Identify which cell holds the provided text, then report its (X, Y) central coordinate. 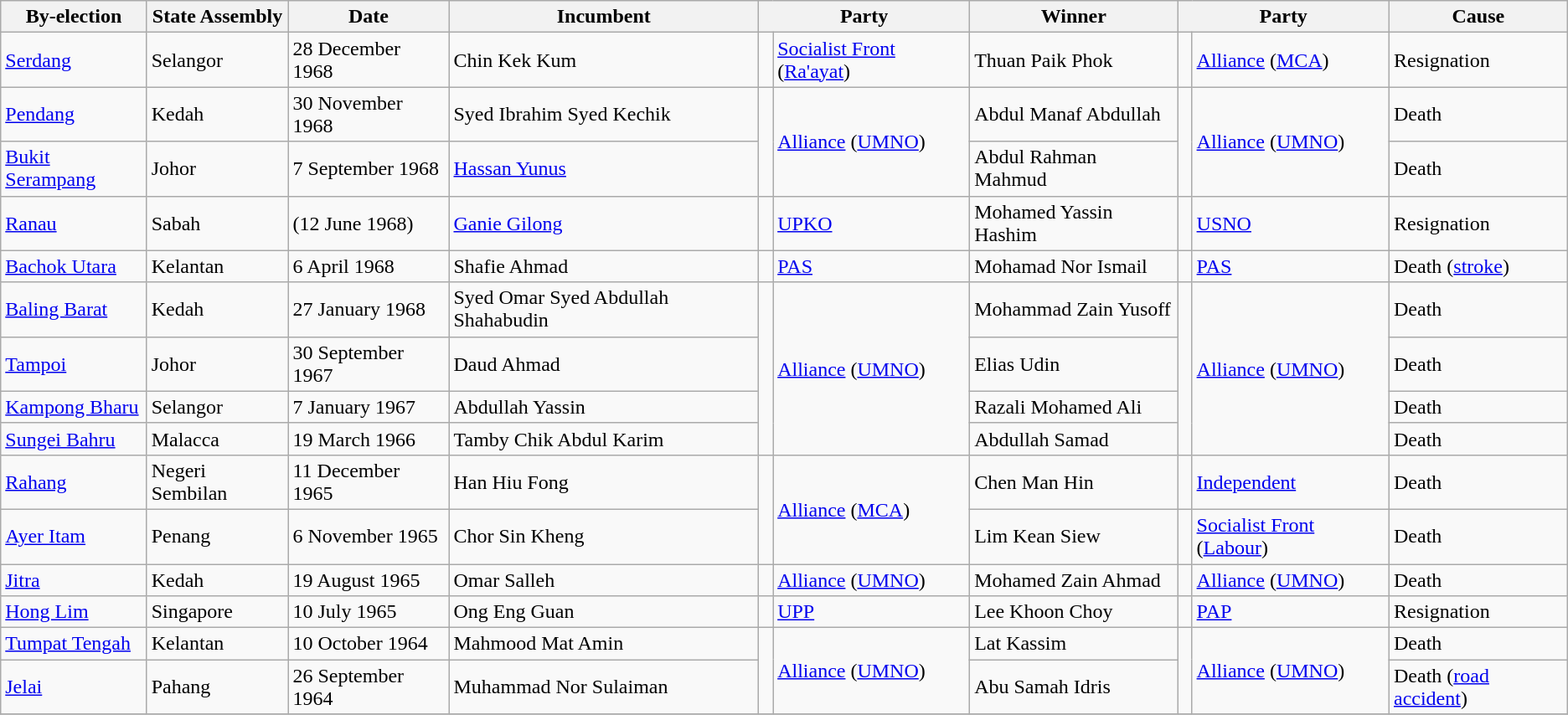
Incumbent (604, 17)
UPP (871, 612)
28 December 1968 (369, 60)
UPKO (871, 223)
USNO (1290, 223)
Abdullah Yassin (604, 407)
Daud Ahmad (604, 363)
Chin Kek Kum (604, 60)
Socialist Front (Labour) (1290, 536)
Hong Lim (74, 612)
Jitra (74, 580)
Death (stroke) (1478, 266)
Lee Khoon Choy (1074, 612)
Death (road accident) (1478, 687)
30 September 1967 (369, 363)
Ayer Itam (74, 536)
Penang (218, 536)
Chor Sin Kheng (604, 536)
Lat Kassim (1074, 644)
Omar Salleh (604, 580)
Sabah (218, 223)
Independent (1290, 482)
Syed Ibrahim Syed Kechik (604, 114)
Abu Samah Idris (1074, 687)
Mohamad Nor Ismail (1074, 266)
Pahang (218, 687)
Muhammad Nor Sulaiman (604, 687)
Shafie Ahmad (604, 266)
Tamby Chik Abdul Karim (604, 439)
State Assembly (218, 17)
Winner (1074, 17)
(12 June 1968) (369, 223)
Mohamed Zain Ahmad (1074, 580)
7 January 1967 (369, 407)
Baling Barat (74, 310)
By-election (74, 17)
27 January 1968 (369, 310)
Mahmood Mat Amin (604, 644)
26 September 1964 (369, 687)
Syed Omar Syed Abdullah Shahabudin (604, 310)
11 December 1965 (369, 482)
Singapore (218, 612)
Pendang (74, 114)
7 September 1968 (369, 169)
Malacca (218, 439)
Socialist Front (Ra'ayat) (871, 60)
Cause (1478, 17)
Thuan Paik Phok (1074, 60)
Mohammad Zain Yusoff (1074, 310)
Abdullah Samad (1074, 439)
Bukit Serampang (74, 169)
Abdul Manaf Abdullah (1074, 114)
Rahang (74, 482)
Tampoi (74, 363)
19 March 1966 (369, 439)
6 April 1968 (369, 266)
Serdang (74, 60)
Mohamed Yassin Hashim (1074, 223)
6 November 1965 (369, 536)
Date (369, 17)
Sungei Bahru (74, 439)
Negeri Sembilan (218, 482)
Han Hiu Fong (604, 482)
Ong Eng Guan (604, 612)
Chen Man Hin (1074, 482)
Elias Udin (1074, 363)
PAP (1290, 612)
10 October 1964 (369, 644)
Bachok Utara (74, 266)
Razali Mohamed Ali (1074, 407)
10 July 1965 (369, 612)
Jelai (74, 687)
Ganie Gilong (604, 223)
30 November 1968 (369, 114)
Ranau (74, 223)
Kampong Bharu (74, 407)
Tumpat Tengah (74, 644)
Hassan Yunus (604, 169)
Lim Kean Siew (1074, 536)
Abdul Rahman Mahmud (1074, 169)
19 August 1965 (369, 580)
